Search for the cell housing the specified text and yield its (x, y) center coordinate. 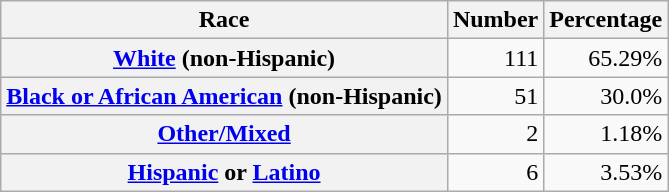
Black or African American (non-Hispanic) (224, 96)
30.0% (606, 96)
1.18% (606, 134)
3.53% (606, 172)
Hispanic or Latino (224, 172)
Race (224, 20)
Number (495, 20)
Percentage (606, 20)
White (non-Hispanic) (224, 58)
6 (495, 172)
111 (495, 58)
65.29% (606, 58)
2 (495, 134)
51 (495, 96)
Other/Mixed (224, 134)
